Return (x, y) of the center of cell containing provided text 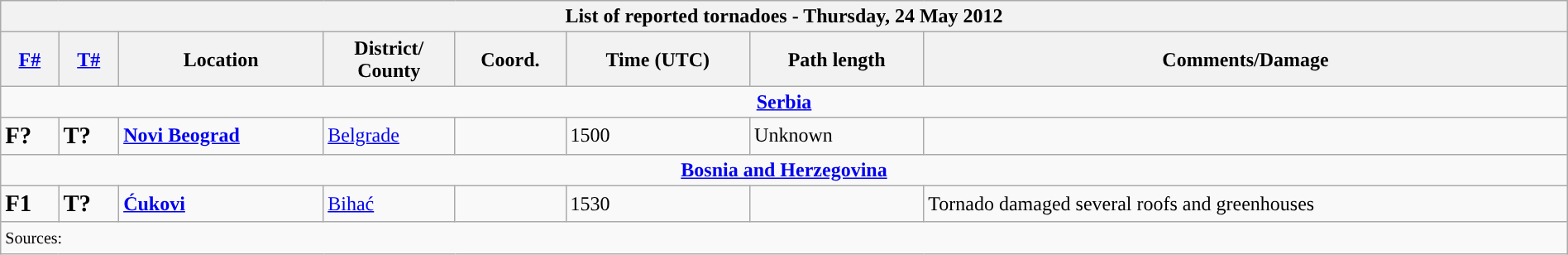
Time (UTC) (658, 60)
Path length (837, 60)
1500 (658, 136)
District/County (389, 60)
T# (89, 60)
F# (30, 60)
Belgrade (389, 136)
Location (222, 60)
Novi Beograd (222, 136)
F1 (30, 204)
Unknown (837, 136)
List of reported tornadoes - Thursday, 24 May 2012 (784, 17)
Ćukovi (222, 204)
Bihać (389, 204)
Tornado damaged several roofs and greenhouses (1245, 204)
1530 (658, 204)
Serbia (784, 102)
Bosnia and Herzegovina (784, 170)
Coord. (510, 60)
F? (30, 136)
Comments/Damage (1245, 60)
Sources: (784, 238)
